Scan for the cell matching the given text and deliver its [x, y] coordinate at center. 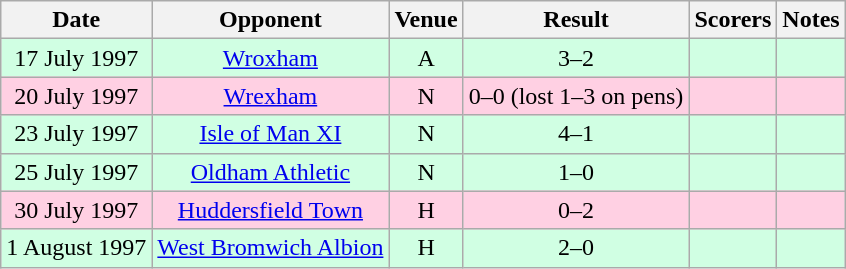
1 August 1997 [76, 248]
Wrexham [270, 96]
1–0 [576, 172]
Scorers [733, 20]
Oldham Athletic [270, 172]
20 July 1997 [76, 96]
Notes [811, 20]
25 July 1997 [76, 172]
A [426, 58]
0–0 (lost 1–3 on pens) [576, 96]
Huddersfield Town [270, 210]
2–0 [576, 248]
West Bromwich Albion [270, 248]
Opponent [270, 20]
Date [76, 20]
Wroxham [270, 58]
30 July 1997 [76, 210]
3–2 [576, 58]
23 July 1997 [76, 134]
Isle of Man XI [270, 134]
Result [576, 20]
17 July 1997 [76, 58]
4–1 [576, 134]
Venue [426, 20]
0–2 [576, 210]
